Provide the [X, Y] coordinate of the cell's center where the given text is located.  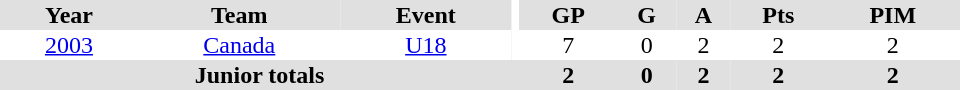
Canada [240, 45]
Team [240, 15]
7 [568, 45]
Pts [778, 15]
GP [568, 15]
U18 [426, 45]
Junior totals [260, 75]
Event [426, 15]
PIM [893, 15]
Year [69, 15]
2003 [69, 45]
G [646, 15]
A [704, 15]
